Pinpoint the cell where the given text exists, returning its [x, y] midpoint coordinate. 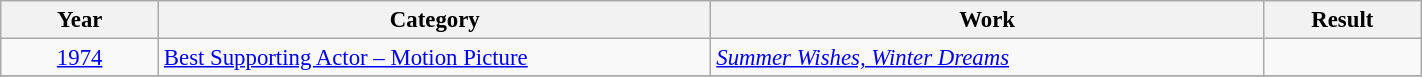
Work [987, 20]
Result [1342, 20]
Best Supporting Actor – Motion Picture [435, 58]
Year [80, 20]
Category [435, 20]
1974 [80, 58]
Summer Wishes, Winter Dreams [987, 58]
